Search for the cell housing the specified text and yield its [x, y] center coordinate. 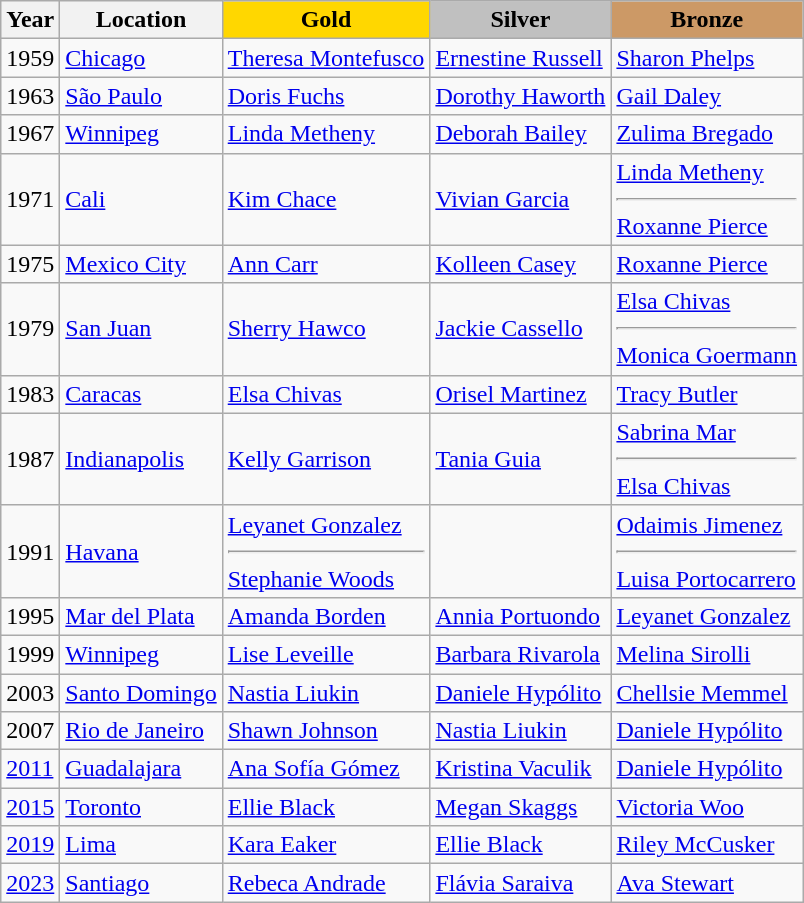
1967 [30, 134]
Sharon Phelps [707, 58]
Ernestine Russell [520, 58]
San Juan [141, 329]
Rebeca Andrade [326, 883]
2011 [30, 769]
Doris Fuchs [326, 96]
Toronto [141, 807]
Tania Guia [520, 459]
Kelly Garrison [326, 459]
Caracas [141, 394]
1987 [30, 459]
Sabrina Mar Elsa Chivas [707, 459]
1991 [30, 551]
Lise Leveille [326, 654]
Riley McCusker [707, 845]
Location [141, 20]
Ava Stewart [707, 883]
Elsa Chivas Monica Goermann [707, 329]
Shawn Johnson [326, 731]
Kara Eaker [326, 845]
Tracy Butler [707, 394]
Rio de Janeiro [141, 731]
Jackie Cassello [520, 329]
Santo Domingo [141, 693]
1959 [30, 58]
Megan Skaggs [520, 807]
Linda Metheny [326, 134]
1995 [30, 616]
Lima [141, 845]
1999 [30, 654]
Linda Metheny Roxanne Pierce [707, 199]
2007 [30, 731]
Flávia Saraiva [520, 883]
Roxanne Pierce [707, 264]
Orisel Martinez [520, 394]
Year [30, 20]
Melina Sirolli [707, 654]
São Paulo [141, 96]
2003 [30, 693]
Indianapolis [141, 459]
Ana Sofía Gómez [326, 769]
Victoria Woo [707, 807]
Cali [141, 199]
Bronze [707, 20]
2015 [30, 807]
Zulima Bregado [707, 134]
Guadalajara [141, 769]
Kim Chace [326, 199]
Sherry Hawco [326, 329]
1963 [30, 96]
Dorothy Haworth [520, 96]
Gail Daley [707, 96]
Chellsie Memmel [707, 693]
Gold [326, 20]
Ann Carr [326, 264]
Havana [141, 551]
Annia Portuondo [520, 616]
Mexico City [141, 264]
Silver [520, 20]
1983 [30, 394]
Amanda Borden [326, 616]
Mar del Plata [141, 616]
2019 [30, 845]
Elsa Chivas [326, 394]
Leyanet Gonzalez Stephanie Woods [326, 551]
Vivian Garcia [520, 199]
Deborah Bailey [520, 134]
1975 [30, 264]
Leyanet Gonzalez [707, 616]
Santiago [141, 883]
2023 [30, 883]
Chicago [141, 58]
Kristina Vaculik [520, 769]
Barbara Rivarola [520, 654]
Kolleen Casey [520, 264]
Theresa Montefusco [326, 58]
1979 [30, 329]
Odaimis Jimenez Luisa Portocarrero [707, 551]
1971 [30, 199]
